Search for the cell housing the specified text and yield its (X, Y) center coordinate. 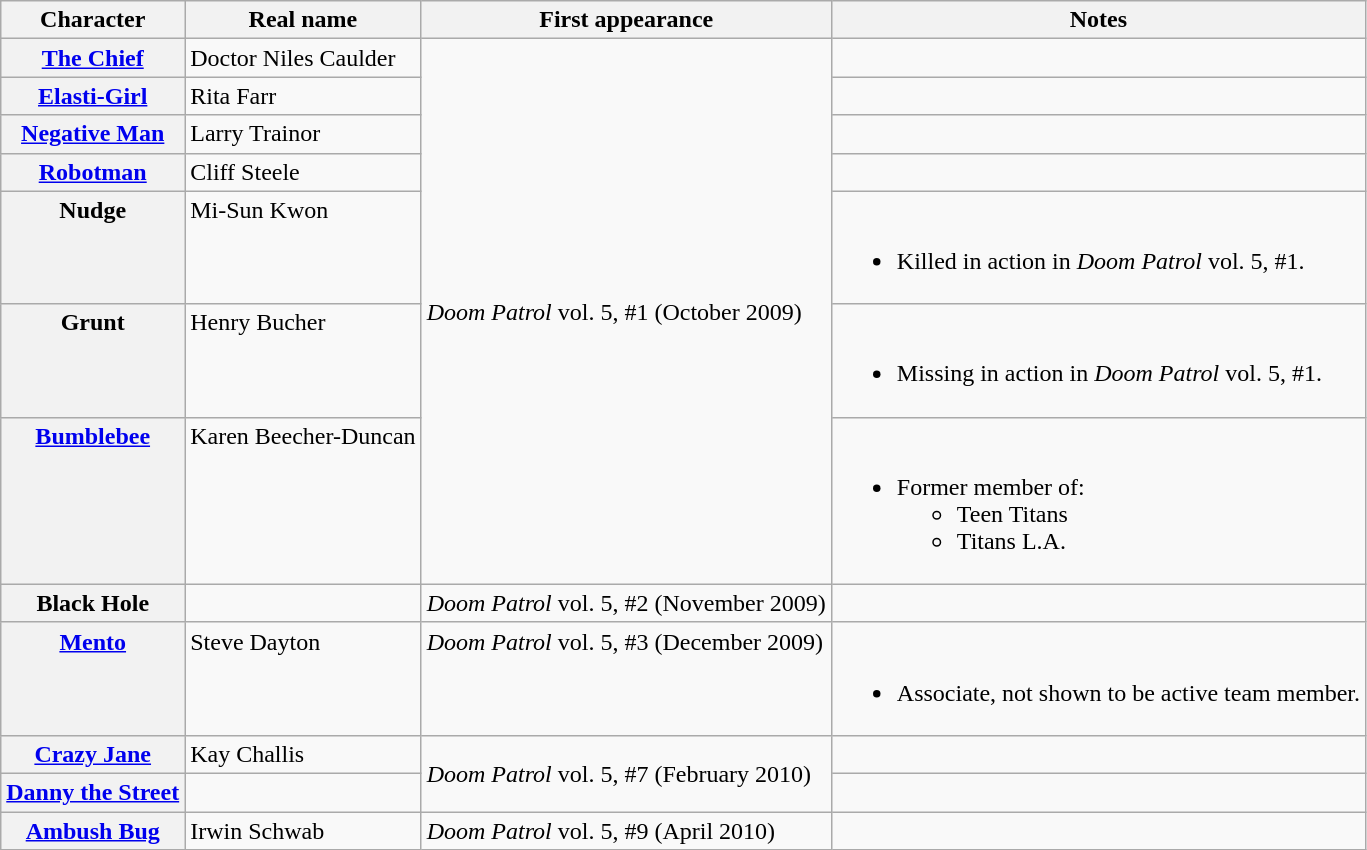
Karen Beecher-Duncan (303, 500)
Associate, not shown to be active team member. (1098, 678)
Ambush Bug (93, 831)
Killed in action in Doom Patrol vol. 5, #1. (1098, 248)
Elasti-Girl (93, 96)
Negative Man (93, 134)
Rita Farr (303, 96)
Crazy Jane (93, 754)
Steve Dayton (303, 678)
Doom Patrol vol. 5, #1 (October 2009) (626, 312)
First appearance (626, 20)
Grunt (93, 360)
The Chief (93, 58)
Larry Trainor (303, 134)
Mi-Sun Kwon (303, 248)
Character (93, 20)
Mento (93, 678)
Robotman (93, 172)
Bumblebee (93, 500)
Black Hole (93, 603)
Notes (1098, 20)
Doom Patrol vol. 5, #9 (April 2010) (626, 831)
Former member of:Teen TitansTitans L.A. (1098, 500)
Henry Bucher (303, 360)
Doom Patrol vol. 5, #7 (February 2010) (626, 773)
Irwin Schwab (303, 831)
Doctor Niles Caulder (303, 58)
Danny the Street (93, 792)
Nudge (93, 248)
Missing in action in Doom Patrol vol. 5, #1. (1098, 360)
Real name (303, 20)
Cliff Steele (303, 172)
Doom Patrol vol. 5, #3 (December 2009) (626, 678)
Kay Challis (303, 754)
Doom Patrol vol. 5, #2 (November 2009) (626, 603)
